Return the (x, y) coordinate for the center point of the cell that contains the specified text.  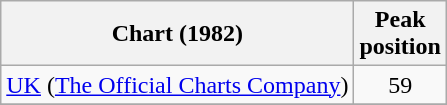
59 (400, 85)
UK (The Official Charts Company) (178, 85)
Chart (1982) (178, 34)
Peakposition (400, 34)
